Return (X, Y) of the center of cell containing provided text 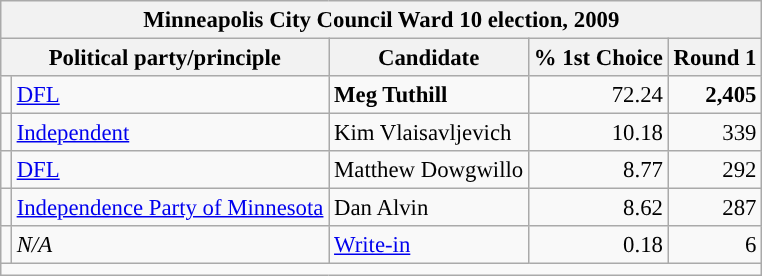
Meg Tuthill (429, 95)
339 (715, 133)
Dan Alvin (429, 208)
8.62 (599, 208)
72.24 (599, 95)
Round 1 (715, 58)
Kim Vlaisavljevich (429, 133)
0.18 (599, 245)
Minneapolis City Council Ward 10 election, 2009 (382, 20)
Candidate (429, 58)
N/A (170, 245)
292 (715, 170)
Matthew Dowgwillo (429, 170)
% 1st Choice (599, 58)
Write-in (429, 245)
Independent (170, 133)
Independence Party of Minnesota (170, 208)
287 (715, 208)
2,405 (715, 95)
Political party/principle (165, 58)
10.18 (599, 133)
8.77 (599, 170)
6 (715, 245)
